Output the [X, Y] coordinate of the center of the cell containing the given text.  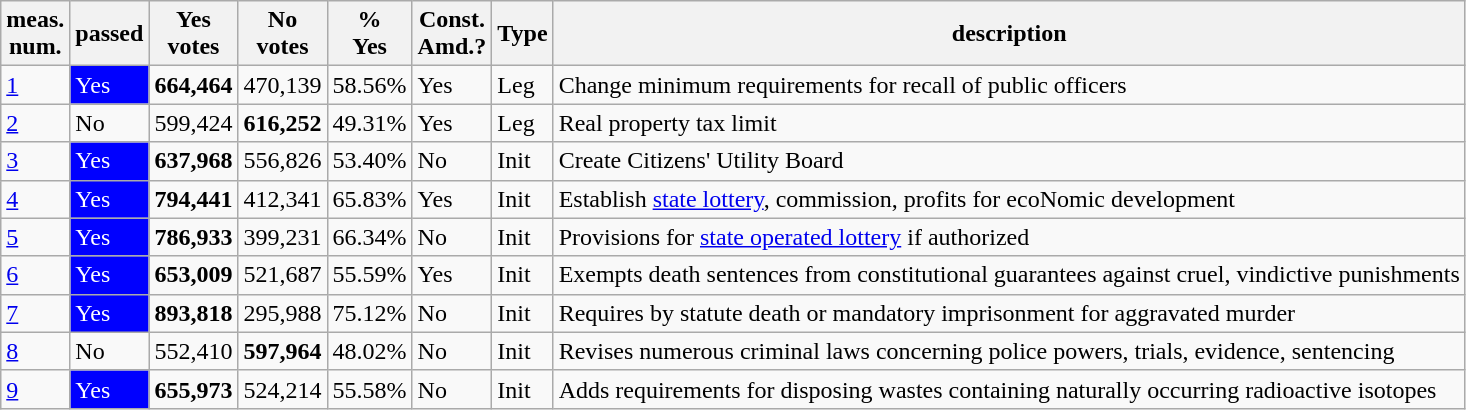
5 [36, 237]
9 [36, 389]
Real property tax limit [1009, 123]
Change minimum requirements for recall of public officers [1009, 85]
524,214 [282, 389]
Establish state lottery, commission, profits for ecoNomic development [1009, 199]
556,826 [282, 161]
Type [522, 34]
6 [36, 275]
655,973 [194, 389]
Revises numerous criminal laws concerning police powers, trials, evidence, sentencing [1009, 351]
meas.num. [36, 34]
65.83% [370, 199]
412,341 [282, 199]
description [1009, 34]
794,441 [194, 199]
Provisions for state operated lottery if authorized [1009, 237]
4 [36, 199]
55.59% [370, 275]
75.12% [370, 313]
7 [36, 313]
49.31% [370, 123]
Const.Amd.? [452, 34]
8 [36, 351]
Novotes [282, 34]
48.02% [370, 351]
3 [36, 161]
295,988 [282, 313]
%Yes [370, 34]
Adds requirements for disposing wastes containing naturally occurring radioactive isotopes [1009, 389]
53.40% [370, 161]
664,464 [194, 85]
786,933 [194, 237]
55.58% [370, 389]
2 [36, 123]
599,424 [194, 123]
Create Citizens' Utility Board [1009, 161]
597,964 [282, 351]
passed [110, 34]
Yesvotes [194, 34]
521,687 [282, 275]
Exempts death sentences from constitutional guarantees against cruel, vindictive punishments [1009, 275]
1 [36, 85]
399,231 [282, 237]
Requires by statute death or mandatory imprisonment for aggravated murder [1009, 313]
637,968 [194, 161]
616,252 [282, 123]
552,410 [194, 351]
58.56% [370, 85]
470,139 [282, 85]
653,009 [194, 275]
893,818 [194, 313]
66.34% [370, 237]
